Find where the given text appears and provide that cell's center as (x, y) coordinate. 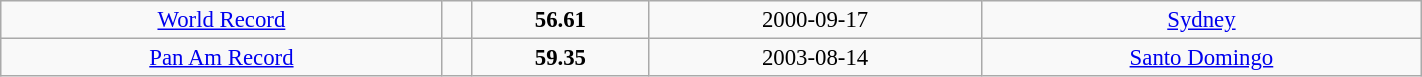
2000-09-17 (816, 20)
Santo Domingo (1202, 58)
56.61 (560, 20)
Pan Am Record (222, 58)
59.35 (560, 58)
Sydney (1202, 20)
World Record (222, 20)
2003-08-14 (816, 58)
